For the text-containing cell, return its midpoint in (x, y) coordinate format. 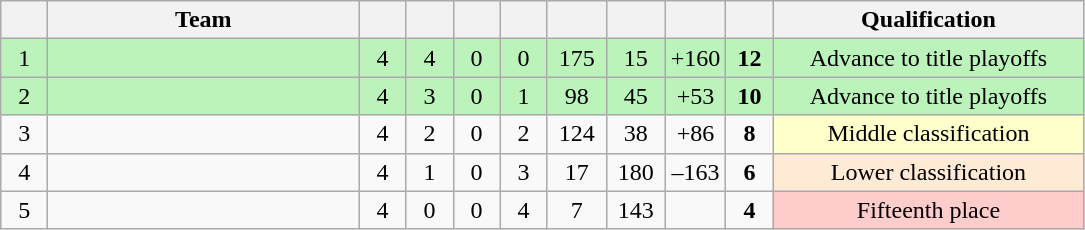
+53 (696, 96)
143 (636, 210)
12 (750, 58)
Team (204, 20)
7 (576, 210)
+160 (696, 58)
Lower classification (928, 172)
8 (750, 134)
5 (24, 210)
Qualification (928, 20)
98 (576, 96)
38 (636, 134)
Middle classification (928, 134)
10 (750, 96)
124 (576, 134)
45 (636, 96)
–163 (696, 172)
Fifteenth place (928, 210)
15 (636, 58)
17 (576, 172)
6 (750, 172)
+86 (696, 134)
175 (576, 58)
180 (636, 172)
